Identify which cell holds the provided text, then report its (X, Y) central coordinate. 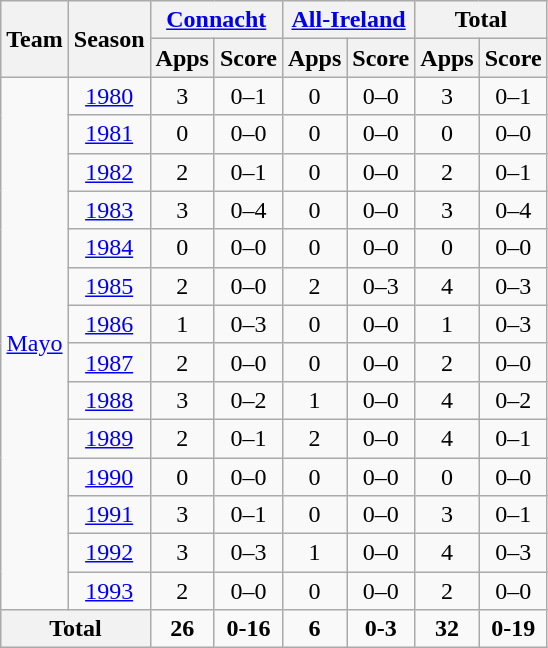
1985 (109, 286)
1984 (109, 248)
1991 (109, 515)
1982 (109, 172)
0-19 (513, 629)
Season (109, 39)
Connacht (216, 20)
0-3 (381, 629)
1993 (109, 591)
All-Ireland (348, 20)
1992 (109, 553)
0-16 (248, 629)
26 (182, 629)
1981 (109, 134)
6 (314, 629)
1986 (109, 324)
1983 (109, 210)
Mayo (35, 344)
1989 (109, 438)
1987 (109, 362)
1988 (109, 400)
1980 (109, 96)
1990 (109, 477)
Team (35, 39)
32 (447, 629)
